From the cell containing the given text, extract its center point as (x, y) coordinate. 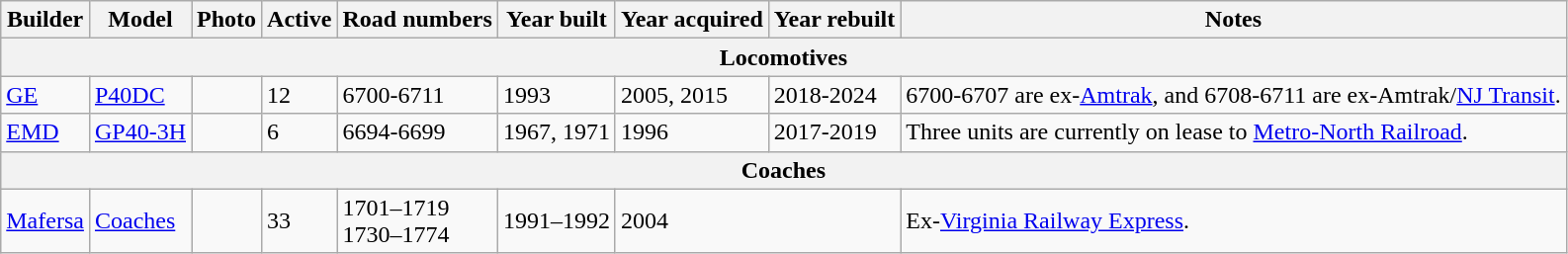
2017-2019 (834, 132)
Ex-Virginia Railway Express. (1234, 221)
Locomotives (783, 57)
GE (45, 95)
Mafersa (45, 221)
Active (300, 20)
Photo (227, 20)
Road numbers (417, 20)
Year acquired (692, 20)
1967, 1971 (556, 132)
Model (140, 20)
Builder (45, 20)
2005, 2015 (692, 95)
2018-2024 (834, 95)
12 (300, 95)
1701–1719 1730–1774 (417, 221)
6 (300, 132)
GP40-3H (140, 132)
1996 (692, 132)
P40DC (140, 95)
2004 (757, 221)
Notes (1234, 20)
Year rebuilt (834, 20)
6694-6699 (417, 132)
1993 (556, 95)
6700-6707 are ex-Amtrak, and 6708-6711 are ex-Amtrak/NJ Transit. (1234, 95)
EMD (45, 132)
33 (300, 221)
6700-6711 (417, 95)
Three units are currently on lease to Metro-North Railroad. (1234, 132)
Year built (556, 20)
1991–1992 (556, 221)
